Search for the cell housing the specified text and yield its [X, Y] center coordinate. 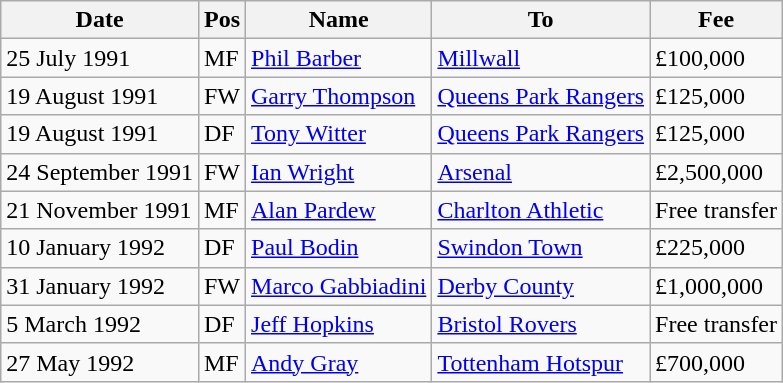
27 May 1992 [100, 362]
Date [100, 20]
£2,500,000 [716, 172]
Ian Wright [339, 172]
5 March 1992 [100, 324]
Tony Witter [339, 134]
Derby County [541, 286]
Bristol Rovers [541, 324]
31 January 1992 [100, 286]
£1,000,000 [716, 286]
£225,000 [716, 248]
Tottenham Hotspur [541, 362]
Arsenal [541, 172]
Name [339, 20]
Swindon Town [541, 248]
21 November 1991 [100, 210]
£100,000 [716, 58]
24 September 1991 [100, 172]
Marco Gabbiadini [339, 286]
Paul Bodin [339, 248]
Fee [716, 20]
10 January 1992 [100, 248]
£700,000 [716, 362]
Alan Pardew [339, 210]
Phil Barber [339, 58]
Garry Thompson [339, 96]
To [541, 20]
Jeff Hopkins [339, 324]
Pos [222, 20]
Andy Gray [339, 362]
Millwall [541, 58]
Charlton Athletic [541, 210]
25 July 1991 [100, 58]
